Determine the [x, y] coordinate at the center of the cell enclosing the given text.  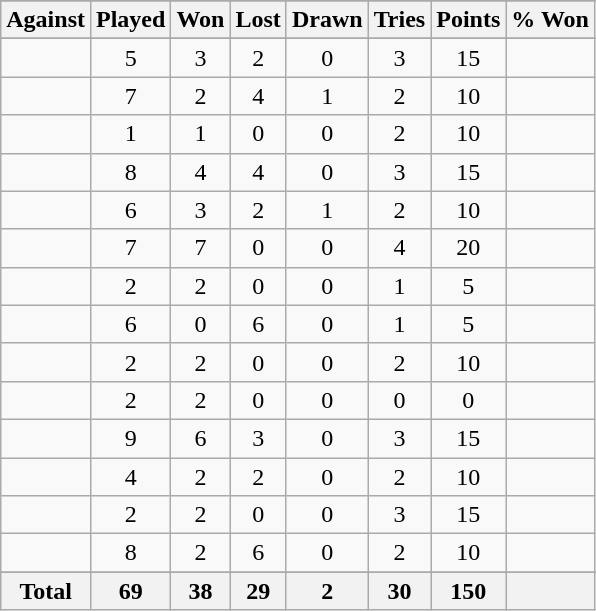
150 [468, 591]
29 [258, 591]
Total [46, 591]
30 [400, 591]
38 [200, 591]
Won [200, 20]
Against [46, 20]
Played [130, 20]
Drawn [327, 20]
% Won [550, 20]
9 [130, 438]
Lost [258, 20]
69 [130, 591]
Tries [400, 20]
20 [468, 248]
Points [468, 20]
